Provide the (X, Y) coordinate of the cell's center where the given text is located.  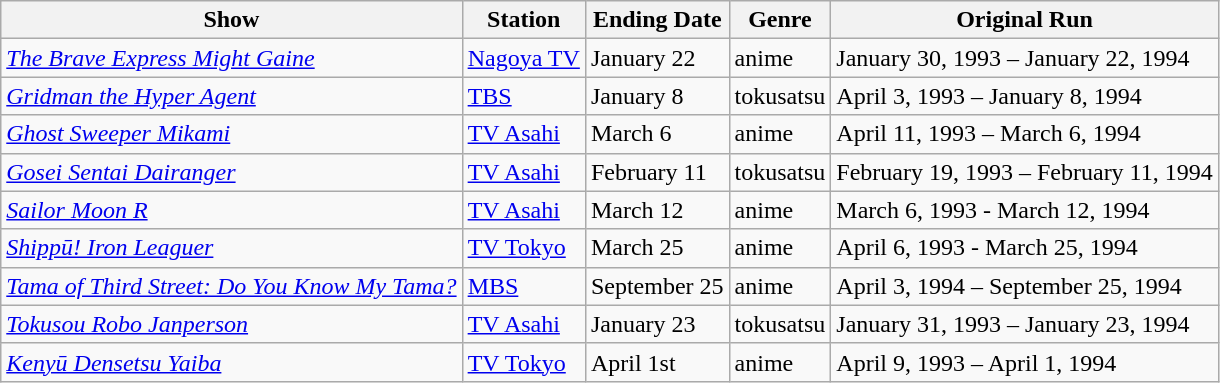
Station (524, 20)
Tokusou Robo Janperson (232, 324)
January 8 (657, 96)
January 31, 1993 – January 23, 1994 (1024, 324)
Tama of Third Street: Do You Know My Tama? (232, 286)
Sailor Moon R (232, 210)
Ending Date (657, 20)
January 23 (657, 324)
The Brave Express Might Gaine (232, 58)
March 12 (657, 210)
Original Run (1024, 20)
September 25 (657, 286)
Show (232, 20)
Nagoya TV (524, 58)
February 11 (657, 172)
Genre (780, 20)
TBS (524, 96)
April 3, 1994 – September 25, 1994 (1024, 286)
March 25 (657, 248)
April 3, 1993 – January 8, 1994 (1024, 96)
Gosei Sentai Dairanger (232, 172)
Ghost Sweeper Mikami (232, 134)
February 19, 1993 – February 11, 1994 (1024, 172)
April 11, 1993 – March 6, 1994 (1024, 134)
MBS (524, 286)
April 9, 1993 – April 1, 1994 (1024, 362)
April 1st (657, 362)
March 6, 1993 - March 12, 1994 (1024, 210)
January 30, 1993 – January 22, 1994 (1024, 58)
Shippū! Iron Leaguer (232, 248)
March 6 (657, 134)
Kenyū Densetsu Yaiba (232, 362)
April 6, 1993 - March 25, 1994 (1024, 248)
January 22 (657, 58)
Gridman the Hyper Agent (232, 96)
